Output the (x, y) coordinate of the center of the cell containing the given text.  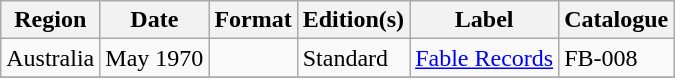
FB-008 (616, 58)
Standard (353, 58)
Region (50, 20)
Format (253, 20)
Label (484, 20)
Edition(s) (353, 20)
May 1970 (154, 58)
Catalogue (616, 20)
Fable Records (484, 58)
Australia (50, 58)
Date (154, 20)
